Search for the cell housing the specified text and yield its [x, y] center coordinate. 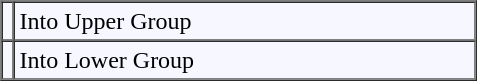
Into Lower Group [245, 60]
Into Upper Group [245, 22]
